Scan for the cell matching the given text and deliver its [x, y] coordinate at center. 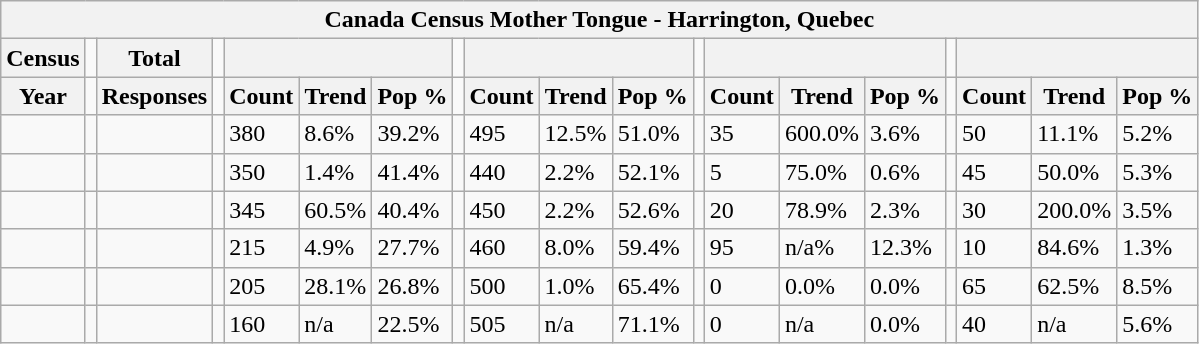
2.3% [904, 210]
40.4% [412, 210]
50.0% [1074, 172]
62.5% [1074, 286]
95 [742, 248]
60.5% [336, 210]
50 [994, 134]
26.8% [412, 286]
160 [262, 324]
Total [154, 58]
65.4% [652, 286]
84.6% [1074, 248]
380 [262, 134]
35 [742, 134]
4.9% [336, 248]
10 [994, 248]
1.0% [576, 286]
505 [502, 324]
8.6% [336, 134]
3.5% [1158, 210]
Responses [154, 96]
22.5% [412, 324]
52.6% [652, 210]
500 [502, 286]
75.0% [822, 172]
8.0% [576, 248]
495 [502, 134]
27.7% [412, 248]
205 [262, 286]
3.6% [904, 134]
215 [262, 248]
Year [43, 96]
59.4% [652, 248]
71.1% [652, 324]
45 [994, 172]
8.5% [1158, 286]
39.2% [412, 134]
n/a% [822, 248]
1.4% [336, 172]
78.9% [822, 210]
52.1% [652, 172]
40 [994, 324]
Census [43, 58]
28.1% [336, 286]
450 [502, 210]
350 [262, 172]
Canada Census Mother Tongue - Harrington, Quebec [600, 20]
1.3% [1158, 248]
12.3% [904, 248]
460 [502, 248]
20 [742, 210]
12.5% [576, 134]
41.4% [412, 172]
0.6% [904, 172]
30 [994, 210]
345 [262, 210]
5.3% [1158, 172]
600.0% [822, 134]
5.2% [1158, 134]
11.1% [1074, 134]
5.6% [1158, 324]
5 [742, 172]
440 [502, 172]
51.0% [652, 134]
65 [994, 286]
200.0% [1074, 210]
